Pinpoint the cell where the given text exists, returning its (X, Y) midpoint coordinate. 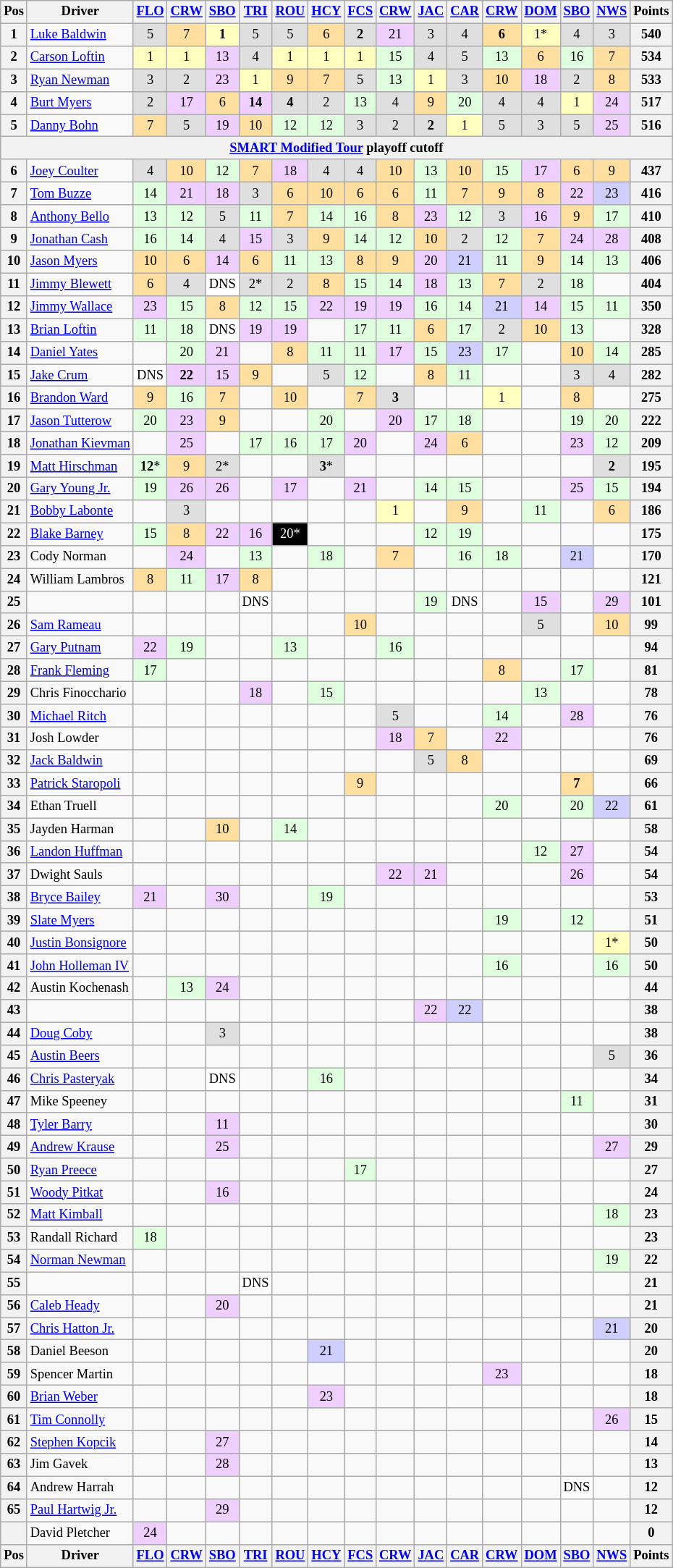
David Pletcher (80, 1533)
59 (14, 1374)
Caleb Heady (80, 1306)
Anthony Bello (80, 216)
55 (14, 1283)
Burt Myers (80, 103)
65 (14, 1510)
121 (651, 579)
40 (14, 943)
Andrew Krause (80, 1147)
Danny Bohn (80, 126)
43 (14, 1011)
Jayden Harman (80, 830)
Randall Richard (80, 1238)
195 (651, 466)
48 (14, 1125)
Dwight Sauls (80, 874)
81 (651, 670)
49 (14, 1147)
Michael Ritch (80, 715)
209 (651, 443)
540 (651, 35)
Bryce Bailey (80, 898)
69 (651, 762)
Chris Pasteryak (80, 1079)
64 (14, 1487)
170 (651, 557)
12* (151, 466)
282 (651, 375)
62 (14, 1442)
275 (651, 398)
Matt Kimball (80, 1215)
Tim Connolly (80, 1419)
63 (14, 1465)
Jimmy Blewett (80, 284)
45 (14, 1057)
Ethan Truell (80, 806)
Daniel Beeson (80, 1351)
285 (651, 352)
Cody Norman (80, 557)
406 (651, 262)
Norman Newman (80, 1261)
Josh Lowder (80, 738)
Sam Rameau (80, 625)
517 (651, 103)
57 (14, 1329)
Jason Tutterow (80, 421)
Woody Pitkat (80, 1193)
Spencer Martin (80, 1374)
Matt Hirschman (80, 466)
Ryan Preece (80, 1170)
Doug Coby (80, 1034)
60 (14, 1397)
42 (14, 989)
Gary Young Jr. (80, 489)
52 (14, 1215)
Jason Myers (80, 262)
Joey Coulter (80, 171)
99 (651, 625)
Brian Weber (80, 1397)
56 (14, 1306)
Austin Kochenash (80, 989)
37 (14, 874)
533 (651, 80)
Daniel Yates (80, 352)
Mike Speeney (80, 1102)
47 (14, 1102)
404 (651, 284)
Bobby Labonte (80, 511)
39 (14, 919)
Blake Barney (80, 534)
Stephen Kopcik (80, 1442)
222 (651, 421)
Brian Loftin (80, 330)
Landon Huffman (80, 851)
35 (14, 830)
408 (651, 239)
534 (651, 58)
SMART Modified Tour playoff cutoff (336, 148)
Luke Baldwin (80, 35)
John Holleman IV (80, 966)
William Lambros (80, 579)
Chris Hatton Jr. (80, 1329)
350 (651, 307)
Carson Loftin (80, 58)
Paul Hartwig Jr. (80, 1510)
194 (651, 489)
Justin Bonsignore (80, 943)
186 (651, 511)
175 (651, 534)
3* (326, 466)
Gary Putnam (80, 647)
Chris Finocchario (80, 694)
33 (14, 783)
32 (14, 762)
101 (651, 602)
Slate Myers (80, 919)
Brandon Ward (80, 398)
328 (651, 330)
Andrew Harrah (80, 1487)
516 (651, 126)
Tyler Barry (80, 1125)
Jonathan Cash (80, 239)
Jonathan Kievman (80, 443)
Tom Buzze (80, 194)
Austin Beers (80, 1057)
437 (651, 171)
Jimmy Wallace (80, 307)
78 (651, 694)
Jack Baldwin (80, 762)
410 (651, 216)
Frank Fleming (80, 670)
41 (14, 966)
Patrick Staropoli (80, 783)
46 (14, 1079)
20* (290, 534)
94 (651, 647)
0 (651, 1533)
416 (651, 194)
Jim Gavek (80, 1465)
66 (651, 783)
Ryan Newman (80, 80)
Jake Crum (80, 375)
